Locate the cell with the specified text and output its (x, y) center coordinate. 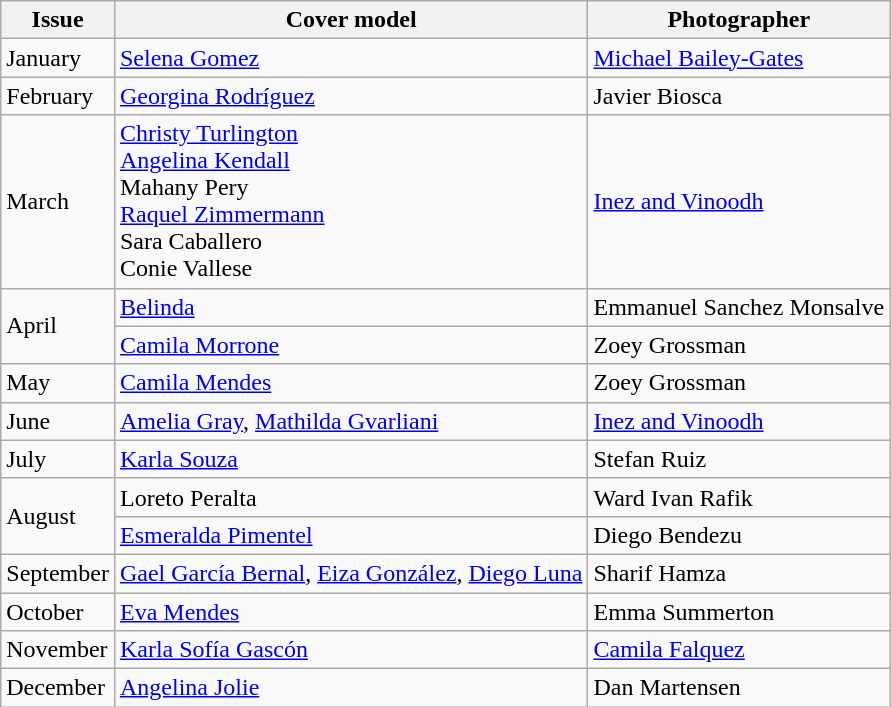
Georgina Rodríguez (351, 96)
December (58, 688)
Camila Morrone (351, 345)
March (58, 202)
May (58, 383)
Eva Mendes (351, 611)
Karla Souza (351, 459)
Karla Sofía Gascón (351, 650)
April (58, 326)
July (58, 459)
Amelia Gray, Mathilda Gvarliani (351, 421)
Belinda (351, 307)
Loreto Peralta (351, 497)
Angelina Jolie (351, 688)
September (58, 573)
Sharif Hamza (739, 573)
Selena Gomez (351, 58)
Emma Summerton (739, 611)
Camila Falquez (739, 650)
Stefan Ruiz (739, 459)
Cover model (351, 20)
June (58, 421)
Christy TurlingtonAngelina KendallMahany PeryRaquel ZimmermannSara CaballeroConie Vallese (351, 202)
Emmanuel Sanchez Monsalve (739, 307)
November (58, 650)
Ward Ivan Rafik (739, 497)
Camila Mendes (351, 383)
February (58, 96)
January (58, 58)
Javier Biosca (739, 96)
October (58, 611)
Photographer (739, 20)
Diego Bendezu (739, 535)
Esmeralda Pimentel (351, 535)
August (58, 516)
Gael García Bernal, Eiza González, Diego Luna (351, 573)
Dan Martensen (739, 688)
Issue (58, 20)
Michael Bailey-Gates (739, 58)
